Find where the given text appears and provide that cell's center as [X, Y] coordinate. 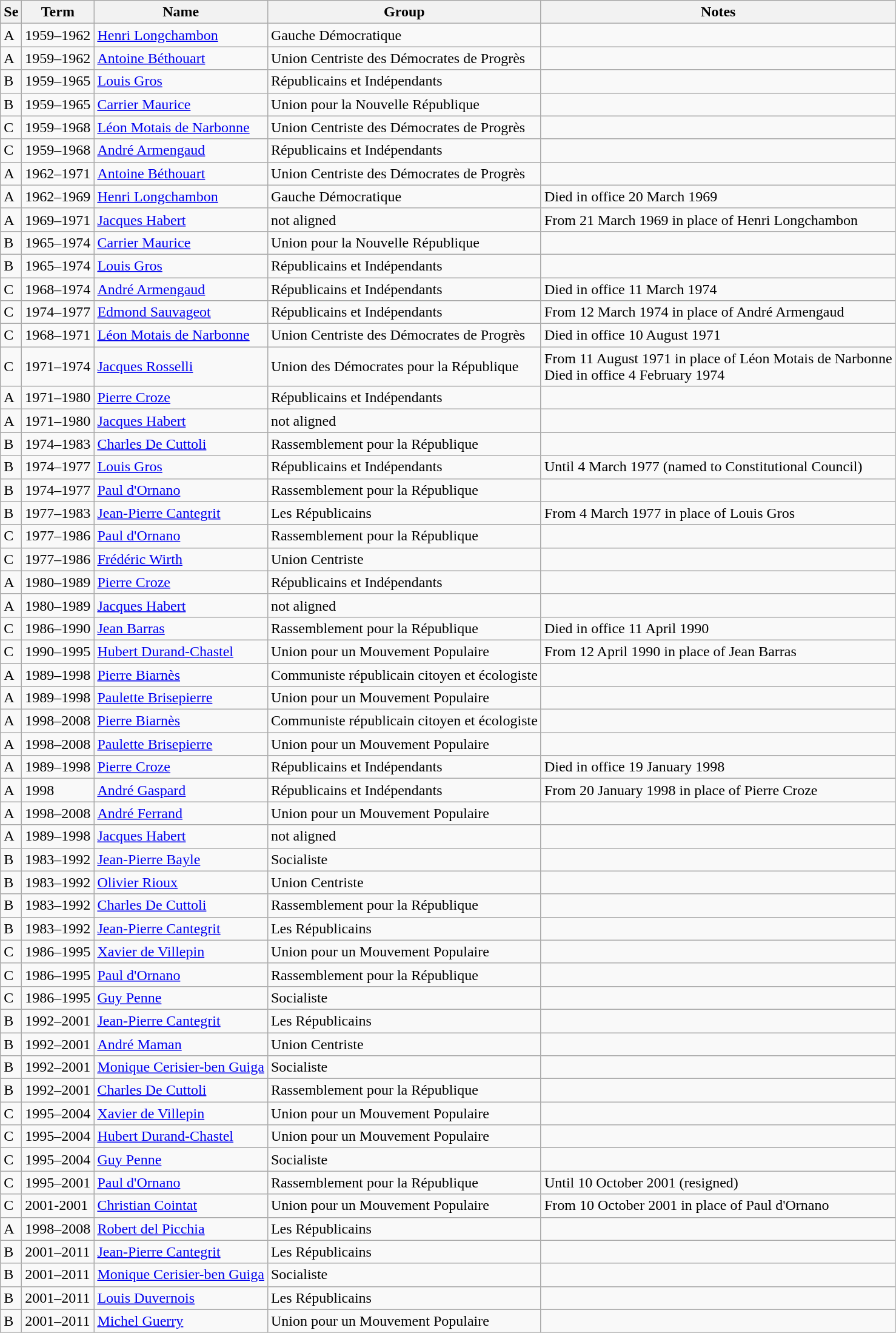
Frédéric Wirth [181, 559]
1998 [58, 790]
Died in office 19 January 1998 [718, 767]
From 11 August 1971 in place of Léon Motais de NarbonneDied in office 4 February 1974 [718, 366]
From 21 March 1969 in place of Henri Longchambon [718, 220]
1986–1990 [58, 628]
Jean Barras [181, 628]
Until 10 October 2001 (resigned) [718, 1183]
Died in office 11 March 1974 [718, 289]
Died in office 11 April 1990 [718, 628]
1962–1971 [58, 173]
1968–1971 [58, 335]
Name [181, 12]
Union des Démocrates pour la République [404, 366]
Jacques Rosselli [181, 366]
1995–2001 [58, 1183]
Robert del Picchia [181, 1229]
1971–1974 [58, 366]
Notes [718, 12]
1990–1995 [58, 651]
André Ferrand [181, 813]
1977–1983 [58, 513]
Group [404, 12]
Olivier Rioux [181, 882]
From 20 January 1998 in place of Pierre Croze [718, 790]
Jean-Pierre Bayle [181, 859]
1974–1983 [58, 444]
Died in office 10 August 1971 [718, 335]
Died in office 20 March 1969 [718, 196]
From 4 March 1977 in place of Louis Gros [718, 513]
1962–1969 [58, 196]
Louis Duvernois [181, 1298]
2001-2001 [58, 1206]
André Gaspard [181, 790]
1968–1974 [58, 289]
Se [11, 12]
Term [58, 12]
André Maman [181, 1044]
From 10 October 2001 in place of Paul d'Ornano [718, 1206]
1969–1971 [58, 220]
From 12 April 1990 in place of Jean Barras [718, 651]
Christian Cointat [181, 1206]
Until 4 March 1977 (named to Constitutional Council) [718, 467]
Michel Guerry [181, 1321]
From 12 March 1974 in place of André Armengaud [718, 312]
Edmond Sauvageot [181, 312]
